Identify which cell holds the provided text, then report its [X, Y] central coordinate. 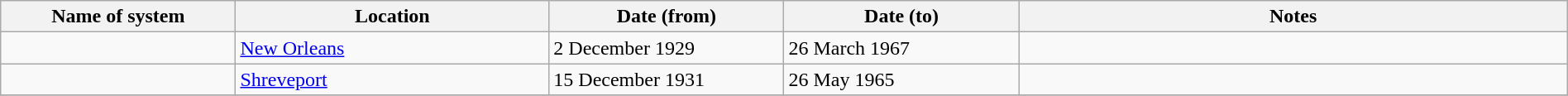
Date (to) [901, 17]
26 March 1967 [901, 48]
New Orleans [392, 48]
Date (from) [667, 17]
26 May 1965 [901, 79]
Location [392, 17]
Shreveport [392, 79]
15 December 1931 [667, 79]
Notes [1293, 17]
Name of system [118, 17]
2 December 1929 [667, 48]
